Return [X, Y] of the center of cell containing provided text 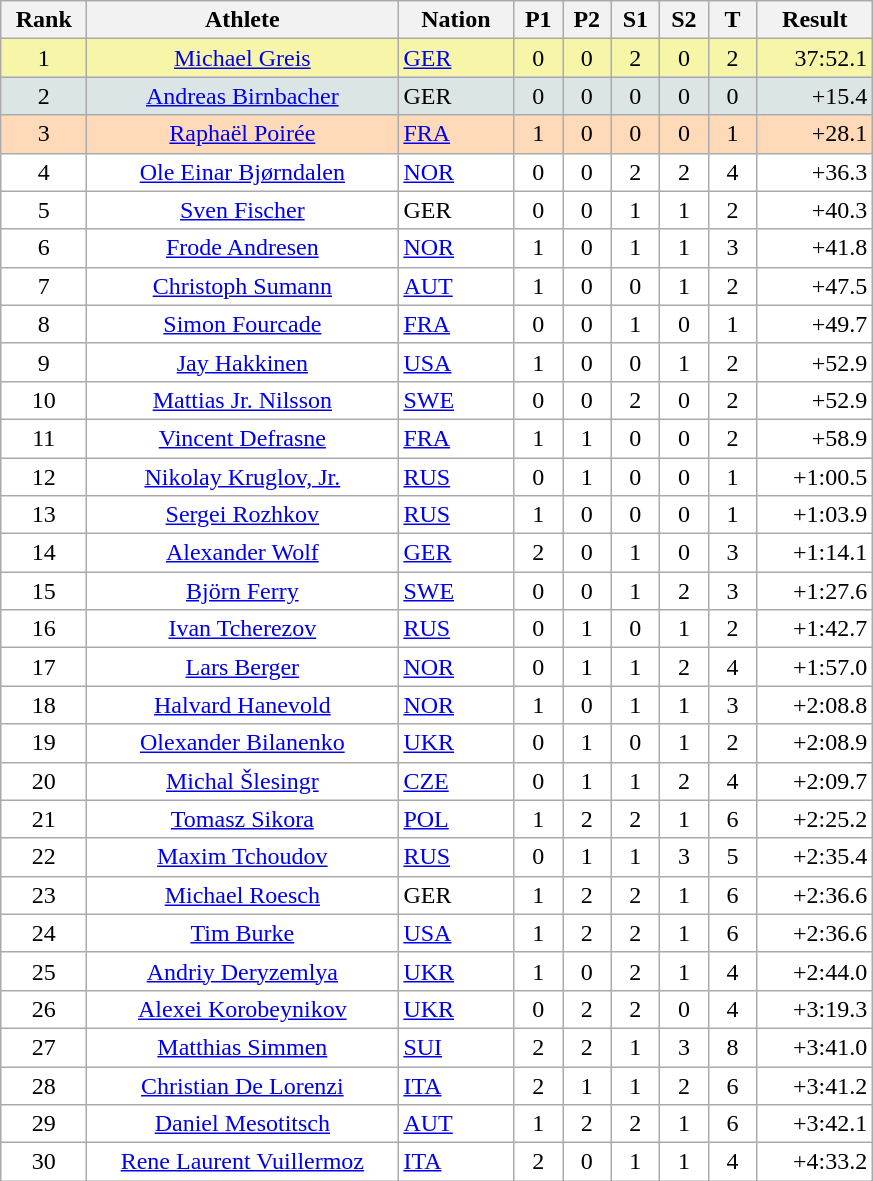
26 [44, 1009]
16 [44, 629]
Alexander Wolf [242, 553]
27 [44, 1047]
29 [44, 1124]
28 [44, 1085]
+36.3 [815, 172]
7 [44, 286]
Jay Hakkinen [242, 362]
11 [44, 438]
+1:03.9 [815, 515]
+1:57.0 [815, 667]
+2:09.7 [815, 781]
Alexei Korobeynikov [242, 1009]
Tomasz Sikora [242, 819]
Matthias Simmen [242, 1047]
+2:35.4 [815, 857]
12 [44, 477]
Andreas Birnbacher [242, 96]
23 [44, 895]
Sven Fischer [242, 210]
Olexander Bilanenko [242, 743]
Result [815, 20]
+2:08.8 [815, 705]
S1 [636, 20]
19 [44, 743]
13 [44, 515]
Vincent Defrasne [242, 438]
Michal Šlesingr [242, 781]
Simon Fourcade [242, 324]
10 [44, 400]
21 [44, 819]
Andriy Deryzemlya [242, 971]
S2 [684, 20]
Christian De Lorenzi [242, 1085]
+41.8 [815, 248]
22 [44, 857]
Nikolay Kruglov, Jr. [242, 477]
17 [44, 667]
+58.9 [815, 438]
14 [44, 553]
Ole Einar Bjørndalen [242, 172]
+3:42.1 [815, 1124]
+2:25.2 [815, 819]
+3:19.3 [815, 1009]
POL [456, 819]
Björn Ferry [242, 591]
SUI [456, 1047]
25 [44, 971]
37:52.1 [815, 58]
+1:00.5 [815, 477]
P2 [586, 20]
20 [44, 781]
+1:27.6 [815, 591]
P1 [538, 20]
+47.5 [815, 286]
+49.7 [815, 324]
Rene Laurent Vuillermoz [242, 1162]
+15.4 [815, 96]
Sergei Rozhkov [242, 515]
+1:14.1 [815, 553]
T [732, 20]
30 [44, 1162]
+2:08.9 [815, 743]
Tim Burke [242, 933]
+2:44.0 [815, 971]
Lars Berger [242, 667]
+3:41.2 [815, 1085]
+4:33.2 [815, 1162]
15 [44, 591]
Daniel Mesotitsch [242, 1124]
CZE [456, 781]
24 [44, 933]
Nation [456, 20]
Raphaël Poirée [242, 134]
Rank [44, 20]
+40.3 [815, 210]
9 [44, 362]
Christoph Sumann [242, 286]
Halvard Hanevold [242, 705]
Ivan Tcherezov [242, 629]
Athlete [242, 20]
+1:42.7 [815, 629]
Michael Greis [242, 58]
+3:41.0 [815, 1047]
Frode Andresen [242, 248]
+28.1 [815, 134]
Michael Roesch [242, 895]
Mattias Jr. Nilsson [242, 400]
Maxim Tchoudov [242, 857]
18 [44, 705]
